Extract the (x, y) coordinate from the center of the cell holding the provided text.  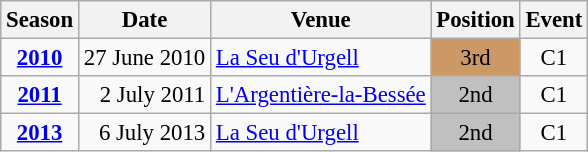
27 June 2010 (144, 58)
Season (40, 20)
Position (476, 20)
2011 (40, 95)
L'Argentière-la-Bessée (321, 95)
2013 (40, 133)
Venue (321, 20)
Date (144, 20)
2 July 2011 (144, 95)
3rd (476, 58)
6 July 2013 (144, 133)
2010 (40, 58)
Event (554, 20)
